Scan for the cell matching the given text and deliver its [x, y] coordinate at center. 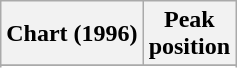
Chart (1996) [72, 34]
Peakposition [189, 34]
